From the cell containing the given text, extract its center point as (x, y) coordinate. 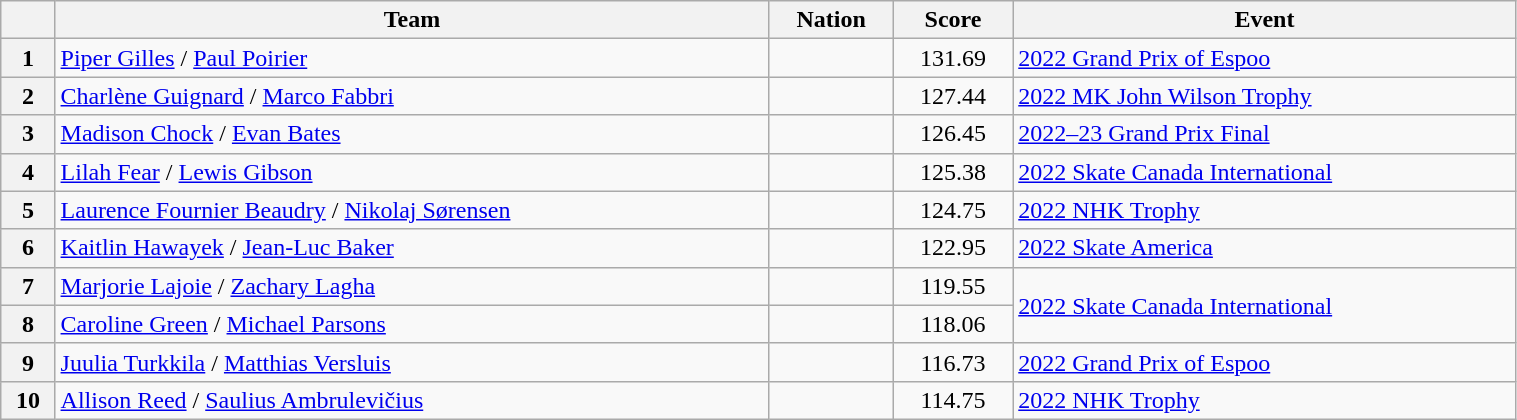
6 (28, 248)
4 (28, 172)
Event (1264, 20)
1 (28, 58)
125.38 (952, 172)
Nation (832, 20)
124.75 (952, 210)
2 (28, 96)
127.44 (952, 96)
Charlène Guignard / Marco Fabbri (412, 96)
Madison Chock / Evan Bates (412, 134)
131.69 (952, 58)
9 (28, 362)
Lilah Fear / Lewis Gibson (412, 172)
Marjorie Lajoie / Zachary Lagha (412, 286)
Allison Reed / Saulius Ambrulevičius (412, 400)
2022 MK John Wilson Trophy (1264, 96)
7 (28, 286)
126.45 (952, 134)
116.73 (952, 362)
122.95 (952, 248)
114.75 (952, 400)
3 (28, 134)
118.06 (952, 324)
Score (952, 20)
10 (28, 400)
Juulia Turkkila / Matthias Versluis (412, 362)
Kaitlin Hawayek / Jean-Luc Baker (412, 248)
Laurence Fournier Beaudry / Nikolaj Sørensen (412, 210)
5 (28, 210)
Team (412, 20)
Caroline Green / Michael Parsons (412, 324)
2022–23 Grand Prix Final (1264, 134)
2022 Skate America (1264, 248)
Piper Gilles / Paul Poirier (412, 58)
119.55 (952, 286)
8 (28, 324)
